Determine the [x, y] coordinate at the center of the cell enclosing the given text.  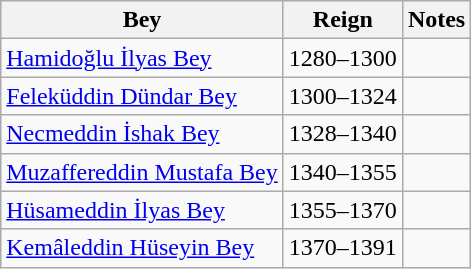
1328–1340 [342, 134]
Notes [436, 20]
1370–1391 [342, 248]
Feleküddin Dündar Bey [142, 96]
1280–1300 [342, 58]
Reign [342, 20]
Bey [142, 20]
1300–1324 [342, 96]
1355–1370 [342, 210]
Hamidoğlu İlyas Bey [142, 58]
Necmeddin İshak Bey [142, 134]
Hüsameddin İlyas Bey [142, 210]
1340–1355 [342, 172]
Kemâleddin Hüseyin Bey [142, 248]
Muzaffereddin Mustafa Bey [142, 172]
